Return the (x, y) coordinate for the center point of the cell that contains the specified text.  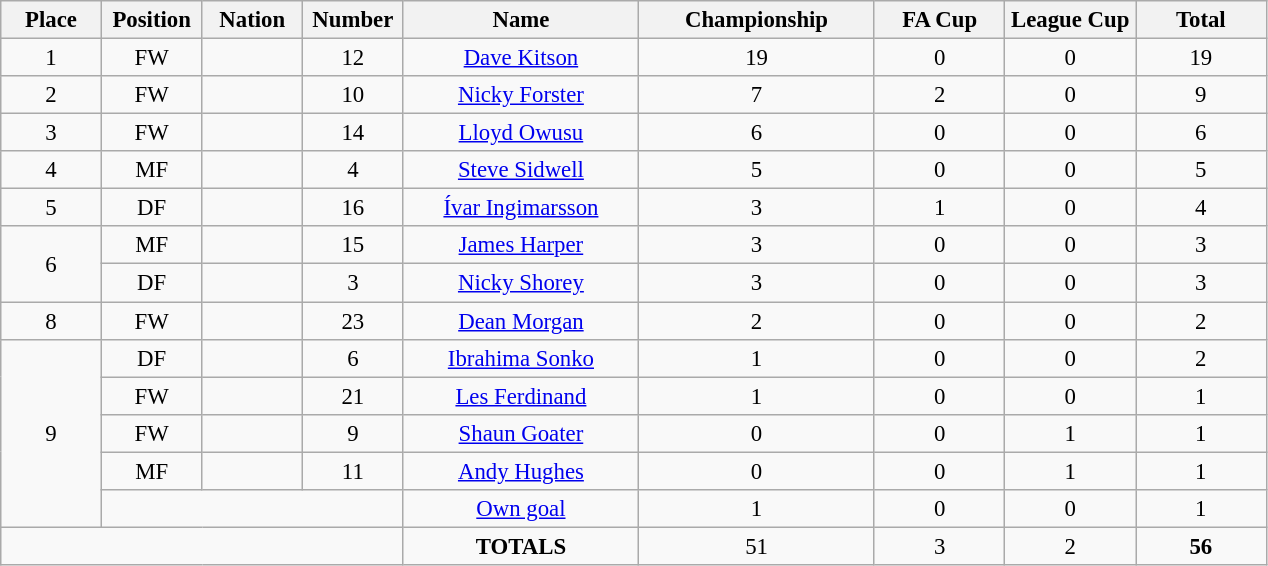
FA Cup (940, 20)
21 (354, 396)
Nicky Forster (521, 95)
Dave Kitson (521, 58)
Championship (757, 20)
Name (521, 20)
10 (354, 95)
51 (757, 546)
Les Ferdinand (521, 396)
Nicky Shorey (521, 283)
Position (152, 20)
Total (1202, 20)
Lloyd Owusu (521, 133)
14 (354, 133)
James Harper (521, 245)
Shaun Goater (521, 433)
12 (354, 58)
15 (354, 245)
23 (354, 321)
Own goal (521, 509)
8 (52, 321)
Andy Hughes (521, 471)
Ívar Ingimarsson (521, 208)
Nation (252, 20)
16 (354, 208)
Dean Morgan (521, 321)
TOTALS (521, 546)
Steve Sidwell (521, 170)
League Cup (1070, 20)
Place (52, 20)
Number (354, 20)
11 (354, 471)
56 (1202, 546)
7 (757, 95)
Ibrahima Sonko (521, 358)
